Return the [X, Y] coordinate for the center point of the cell that contains the specified text.  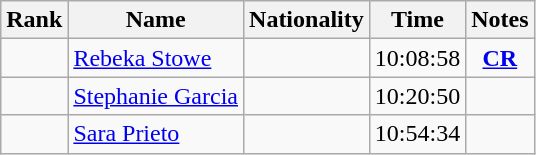
10:08:58 [417, 58]
Name [156, 20]
Time [417, 20]
Notes [500, 20]
Rank [34, 20]
Sara Prieto [156, 134]
CR [500, 58]
Nationality [307, 20]
10:20:50 [417, 96]
10:54:34 [417, 134]
Stephanie Garcia [156, 96]
Rebeka Stowe [156, 58]
